Find where the given text appears and provide that cell's center as [x, y] coordinate. 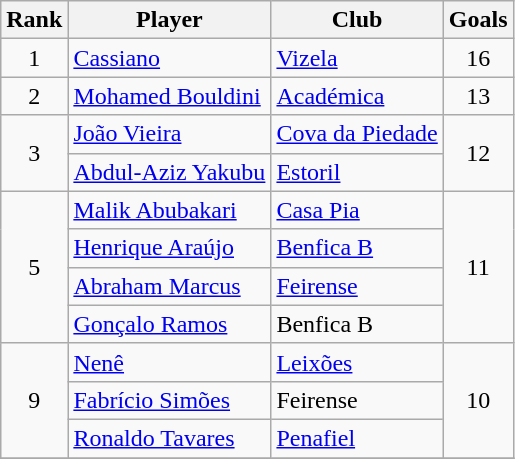
Vizela [357, 58]
1 [34, 58]
Goals [478, 20]
13 [478, 96]
João Vieira [170, 134]
Ronaldo Tavares [170, 438]
Nenê [170, 362]
Académica [357, 96]
Estoril [357, 172]
Henrique Araújo [170, 248]
Cova da Piedade [357, 134]
Penafiel [357, 438]
Abraham Marcus [170, 286]
Malik Abubakari [170, 210]
Casa Pia [357, 210]
2 [34, 96]
Gonçalo Ramos [170, 324]
Mohamed Bouldini [170, 96]
Fabrício Simões [170, 400]
9 [34, 400]
11 [478, 267]
5 [34, 267]
Cassiano [170, 58]
Rank [34, 20]
10 [478, 400]
Abdul-Aziz Yakubu [170, 172]
3 [34, 153]
Club [357, 20]
Leixões [357, 362]
16 [478, 58]
12 [478, 153]
Player [170, 20]
